Determine the [X, Y] coordinate at the center of the cell enclosing the given text.  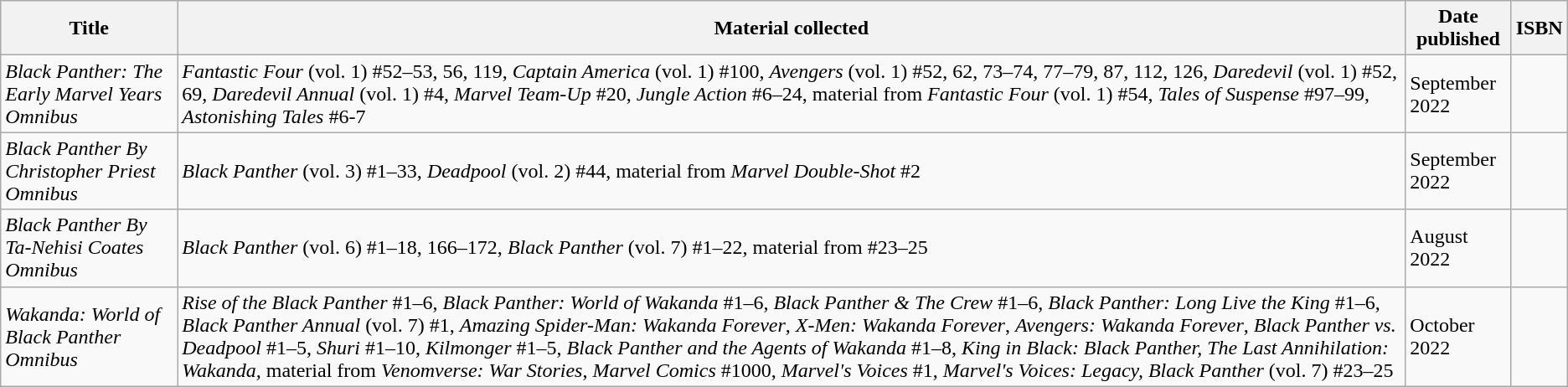
August 2022 [1458, 248]
ISBN [1540, 28]
October 2022 [1458, 337]
Wakanda: World of Black Panther Omnibus [89, 337]
Black Panther: The Early Marvel Years Omnibus [89, 94]
Black Panther By Ta-Nehisi Coates Omnibus [89, 248]
Title [89, 28]
Black Panther (vol. 3) #1–33, Deadpool (vol. 2) #44, material from Marvel Double-Shot #2 [792, 171]
Black Panther By Christopher Priest Omnibus [89, 171]
Material collected [792, 28]
Black Panther (vol. 6) #1–18, 166–172, Black Panther (vol. 7) #1–22, material from #23–25 [792, 248]
Date published [1458, 28]
